Identify which cell holds the provided text, then report its [x, y] central coordinate. 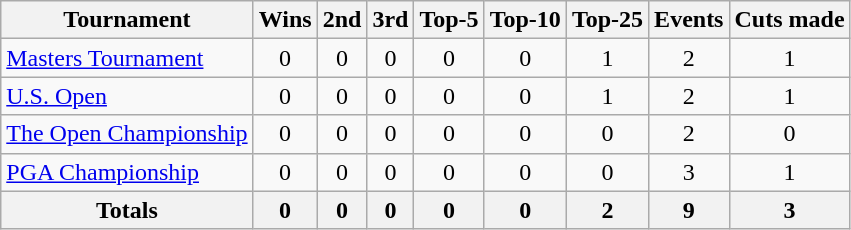
Top-5 [449, 20]
9 [689, 210]
Top-10 [525, 20]
PGA Championship [127, 172]
Cuts made [790, 20]
Wins [285, 20]
3rd [390, 20]
Events [689, 20]
Top-25 [607, 20]
Totals [127, 210]
Masters Tournament [127, 58]
2nd [342, 20]
U.S. Open [127, 96]
The Open Championship [127, 134]
Tournament [127, 20]
